Find where the given text appears and provide that cell's center as [X, Y] coordinate. 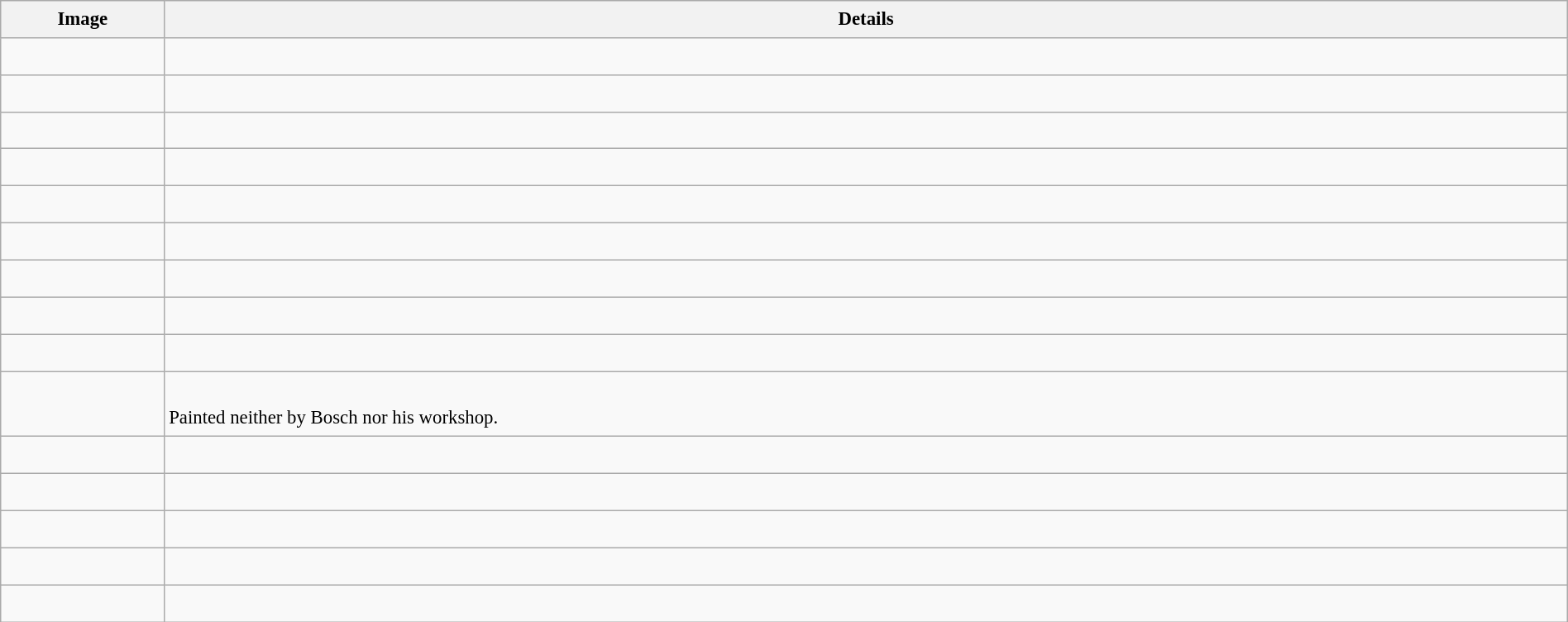
Painted neither by Bosch nor his workshop. [866, 404]
Image [83, 20]
Details [866, 20]
